Search for the cell housing the specified text and yield its [X, Y] center coordinate. 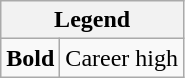
Career high [122, 58]
Legend [92, 20]
Bold [30, 58]
